Identify which cell holds the provided text, then report its (X, Y) central coordinate. 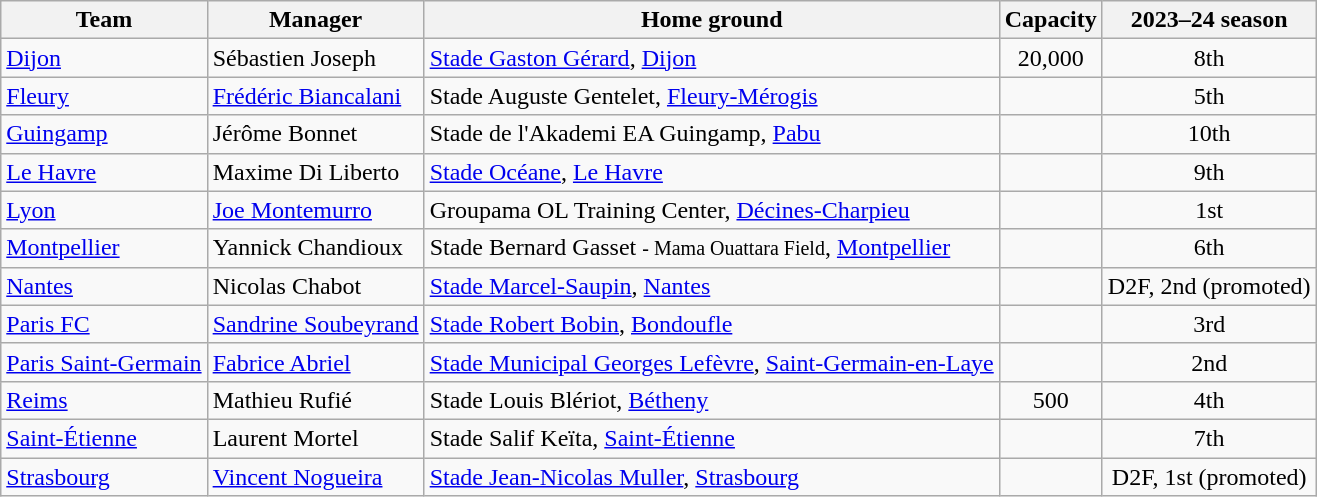
Joe Montemurro (316, 210)
D2F, 1st (promoted) (1209, 477)
Fleury (104, 96)
8th (1209, 58)
Fabrice Abriel (316, 362)
Saint-Étienne (104, 438)
1st (1209, 210)
Stade Louis Blériot, Bétheny (712, 400)
Stade Salif Keïta, Saint-Étienne (712, 438)
D2F, 2nd (promoted) (1209, 286)
9th (1209, 172)
Capacity (1050, 20)
Stade Auguste Gentelet, Fleury-Mérogis (712, 96)
Stade Gaston Gérard, Dijon (712, 58)
5th (1209, 96)
Stade Bernard Gasset - Mama Ouattara Field, Montpellier (712, 248)
Vincent Nogueira (316, 477)
Stade Robert Bobin, Bondoufle (712, 324)
Mathieu Rufié (316, 400)
Maxime Di Liberto (316, 172)
2nd (1209, 362)
Stade Marcel-Saupin, Nantes (712, 286)
Nicolas Chabot (316, 286)
Sandrine Soubeyrand (316, 324)
Stade Océane, Le Havre (712, 172)
Nantes (104, 286)
Paris Saint-Germain (104, 362)
2023–24 season (1209, 20)
500 (1050, 400)
4th (1209, 400)
Lyon (104, 210)
Montpellier (104, 248)
Strasbourg (104, 477)
Stade Jean-Nicolas Muller, Strasbourg (712, 477)
Team (104, 20)
Home ground (712, 20)
3rd (1209, 324)
Groupama OL Training Center, Décines-Charpieu (712, 210)
7th (1209, 438)
Sébastien Joseph (316, 58)
6th (1209, 248)
Dijon (104, 58)
Yannick Chandioux (316, 248)
10th (1209, 134)
Guingamp (104, 134)
Reims (104, 400)
Manager (316, 20)
20,000 (1050, 58)
Jérôme Bonnet (316, 134)
Laurent Mortel (316, 438)
Paris FC (104, 324)
Frédéric Biancalani (316, 96)
Stade de l'Akademi EA Guingamp, Pabu (712, 134)
Stade Municipal Georges Lefèvre, Saint-Germain-en-Laye (712, 362)
Le Havre (104, 172)
